Search for the cell housing the specified text and yield its (X, Y) center coordinate. 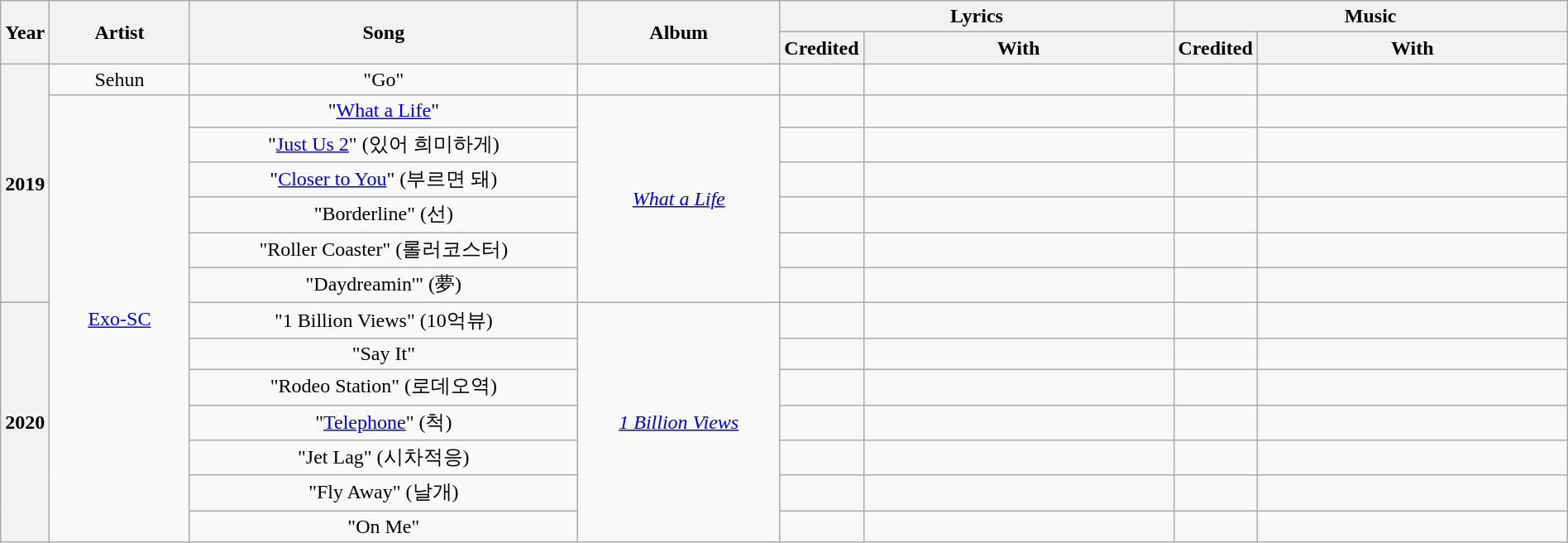
"Borderline" (선) (384, 215)
"Just Us 2" (있어 희미하게) (384, 144)
2020 (25, 422)
"Jet Lag" (시차적응) (384, 459)
Music (1370, 17)
"Closer to You" (부르면 돼) (384, 180)
"Rodeo Station" (로데오역) (384, 387)
"1 Billion Views" (10억뷰) (384, 321)
"Go" (384, 79)
Artist (119, 32)
2019 (25, 184)
"Daydreamin'" (夢) (384, 285)
Sehun (119, 79)
Exo-SC (119, 319)
Song (384, 32)
"On Me" (384, 526)
"Telephone" (척) (384, 422)
What a Life (679, 199)
1 Billion Views (679, 422)
"Roller Coaster" (롤러코스터) (384, 250)
"Say It" (384, 353)
Album (679, 32)
"What a Life" (384, 111)
"Fly Away" (날개) (384, 493)
Year (25, 32)
Lyrics (977, 17)
